From the cell containing the given text, extract its center point as (x, y) coordinate. 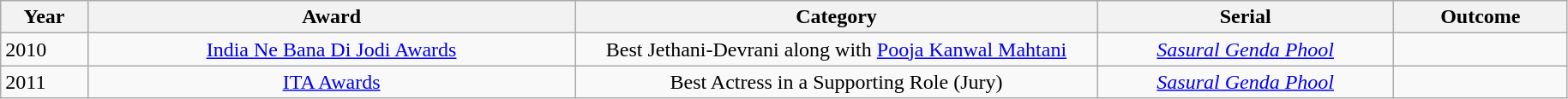
Best Jethani-Devrani along with Pooja Kanwal Mahtani (837, 49)
Serial (1245, 17)
Year (45, 17)
2010 (45, 49)
Award (331, 17)
Best Actress in a Supporting Role (Jury) (837, 82)
Category (837, 17)
ITA Awards (331, 82)
2011 (45, 82)
Outcome (1480, 17)
India Ne Bana Di Jodi Awards (331, 49)
